Find where the given text appears and provide that cell's center as [x, y] coordinate. 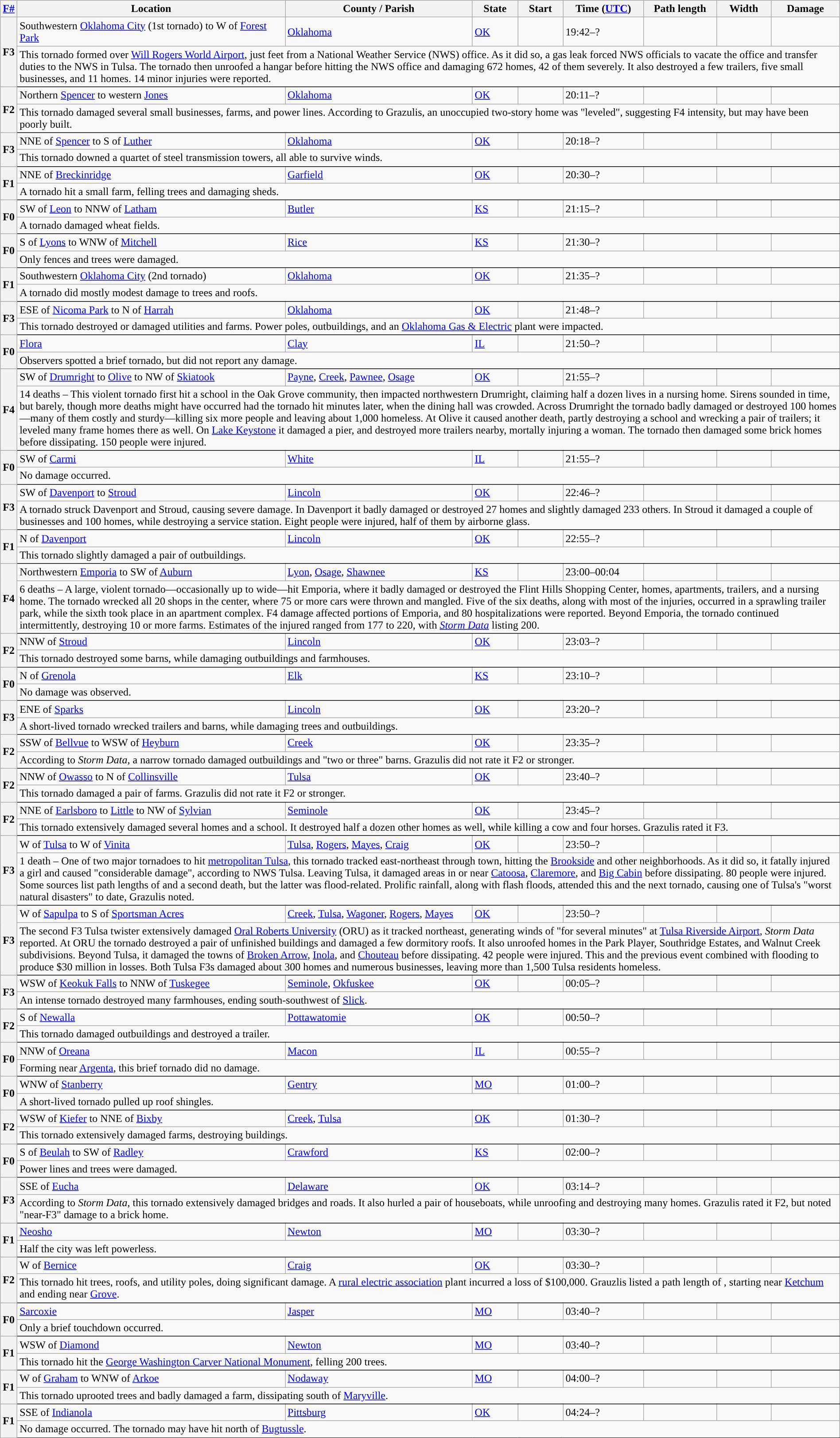
This tornado destroyed some barns, while damaging outbuildings and farmhouses. [429, 659]
Seminole [379, 810]
SW of Drumright to Olive to NW of Skiatook [152, 377]
A tornado hit a small farm, felling trees and damaging sheds. [429, 191]
Jasper [379, 1311]
ESE of Nicoma Park to N of Harrah [152, 310]
Payne, Creek, Pawnee, Osage [379, 377]
This tornado damaged a pair of farms. Grazulis did not rate it F2 or stronger. [429, 793]
Rice [379, 242]
21:35–? [603, 276]
S of Beulah to SW of Radley [152, 1152]
23:40–? [603, 777]
Location [152, 9]
00:05–? [603, 984]
23:20–? [603, 709]
21:30–? [603, 242]
W of Graham to WNW of Arkoe [152, 1379]
Lyon, Osage, Shawnee [379, 572]
19:42–? [603, 32]
NNW of Stroud [152, 642]
White [379, 459]
Macon [379, 1051]
20:18–? [603, 141]
23:35–? [603, 743]
Damage [805, 9]
ENE of Sparks [152, 709]
W of Bernice [152, 1266]
Clay [379, 344]
20:30–? [603, 175]
N of Davenport [152, 538]
This tornado damaged outbuildings and destroyed a trailer. [429, 1034]
21:15–? [603, 208]
State [495, 9]
WNW of Stanberry [152, 1085]
Northwestern Emporia to SW of Auburn [152, 572]
Tulsa, Rogers, Mayes, Craig [379, 844]
20:11–? [603, 95]
This tornado hit the George Washington Carver National Monument, felling 200 trees. [429, 1362]
SSE of Indianola [152, 1412]
This tornado uprooted trees and badly damaged a farm, dissipating south of Maryville. [429, 1395]
02:00–? [603, 1152]
F# [9, 9]
Southwestern Oklahoma City (1st tornado) to W of Forest Park [152, 32]
Half the city was left powerless. [429, 1249]
Width [744, 9]
Only fences and trees were damaged. [429, 259]
A short-lived tornado wrecked trailers and barns, while damaging trees and outbuildings. [429, 726]
No damage was observed. [429, 692]
NNW of Oreana [152, 1051]
Time (UTC) [603, 9]
NNE of Breckinridge [152, 175]
WSW of Kiefer to NNE of Bixby [152, 1118]
SW of Carmi [152, 459]
No damage occurred. [429, 476]
Nodaway [379, 1379]
NNE of Spencer to S of Luther [152, 141]
Flora [152, 344]
S of Lyons to WNW of Mitchell [152, 242]
County / Parish [379, 9]
Creek, Tulsa [379, 1118]
This tornado downed a quartet of steel transmission towers, all able to survive winds. [429, 158]
04:00–? [603, 1379]
NNE of Earlsboro to Little to NW of Sylvian [152, 810]
Forming near Argenta, this brief tornado did no damage. [429, 1068]
SW of Leon to NNW of Latham [152, 208]
Only a brief touchdown occurred. [429, 1328]
No damage occurred. The tornado may have hit north of Bugtussle. [429, 1429]
W of Tulsa to W of Vinita [152, 844]
01:30–? [603, 1118]
Pittsburg [379, 1412]
Garfield [379, 175]
Delaware [379, 1186]
22:46–? [603, 492]
23:00–00:04 [603, 572]
Path length [680, 9]
Crawford [379, 1152]
Start [541, 9]
00:55–? [603, 1051]
Observers spotted a brief tornado, but did not report any damage. [429, 360]
Craig [379, 1266]
04:24–? [603, 1412]
Power lines and trees were damaged. [429, 1169]
SSW of Bellvue to WSW of Heyburn [152, 743]
21:48–? [603, 310]
01:00–? [603, 1085]
Northern Spencer to western Jones [152, 95]
Sarcoxie [152, 1311]
Neosho [152, 1231]
A short-lived tornado pulled up roof shingles. [429, 1102]
S of Newalla [152, 1017]
An intense tornado destroyed many farmhouses, ending south-southwest of Slick. [429, 1000]
A tornado did mostly modest damage to trees and roofs. [429, 293]
N of Grenola [152, 676]
Elk [379, 676]
WSW of Diamond [152, 1345]
SSE of Eucha [152, 1186]
WSW of Keokuk Falls to NNW of Tuskegee [152, 984]
SW of Davenport to Stroud [152, 492]
Butler [379, 208]
According to Storm Data, a narrow tornado damaged outbuildings and "two or three" barns. Grazulis did not rate it F2 or stronger. [429, 760]
Creek [379, 743]
Pottawatomie [379, 1017]
W of Sapulpa to S of Sportsman Acres [152, 914]
23:45–? [603, 810]
23:03–? [603, 642]
00:50–? [603, 1017]
Southwestern Oklahoma City (2nd tornado) [152, 276]
22:55–? [603, 538]
Seminole, Okfuskee [379, 984]
A tornado damaged wheat fields. [429, 225]
NNW of Owasso to N of Collinsville [152, 777]
Gentry [379, 1085]
This tornado extensively damaged farms, destroying buildings. [429, 1135]
Creek, Tulsa, Wagoner, Rogers, Mayes [379, 914]
This tornado destroyed or damaged utilities and farms. Power poles, outbuildings, and an Oklahoma Gas & Electric plant were impacted. [429, 327]
Tulsa [379, 777]
03:14–? [603, 1186]
This tornado slightly damaged a pair of outbuildings. [429, 555]
23:10–? [603, 676]
21:50–? [603, 344]
